Search for the cell housing the specified text and yield its (x, y) center coordinate. 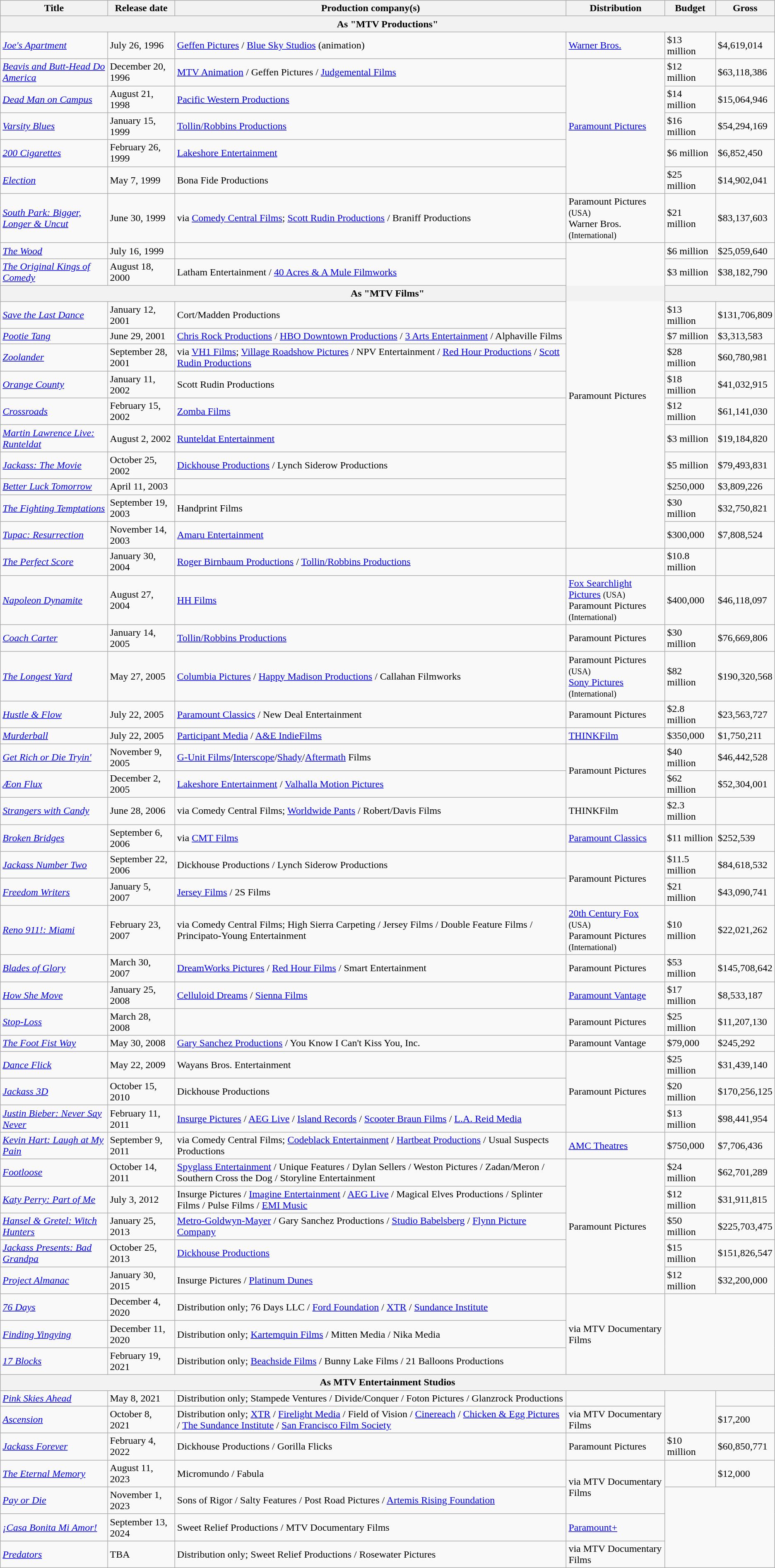
$14 million (690, 99)
The Original Kings of Comedy (54, 272)
via VH1 Films; Village Roadshow Pictures / NPV Entertainment / Red Hour Productions / Scott Rudin Productions (371, 358)
76 Days (54, 1307)
Distribution only; Sweet Relief Productions / Rosewater Pictures (371, 1554)
Gary Sanchez Productions / You Know I Can't Kiss You, Inc. (371, 1043)
Joe's Apartment (54, 46)
October 8, 2021 (141, 1420)
January 25, 2013 (141, 1227)
January 30, 2004 (141, 562)
Jackass Forever (54, 1446)
$62,701,289 (745, 1172)
Tupac: Resurrection (54, 535)
May 7, 1999 (141, 180)
January 25, 2008 (141, 995)
$190,320,568 (745, 676)
January 15, 1999 (141, 126)
$245,292 (745, 1043)
$400,000 (690, 600)
Insurge Pictures / AEG Live / Island Records / Scooter Braun Films / L.A. Reid Media (371, 1118)
$7 million (690, 336)
October 25, 2002 (141, 466)
Distribution only; Kartemquin Films / Mitten Media / Nika Media (371, 1334)
February 19, 2021 (141, 1361)
Distribution (616, 8)
$43,090,741 (745, 892)
Dead Man on Campus (54, 99)
Distribution only; 76 Days LLC / Ford Foundation / XTR / Sundance Institute (371, 1307)
October 25, 2013 (141, 1253)
November 9, 2005 (141, 757)
January 30, 2015 (141, 1281)
$2.8 million (690, 714)
Save the Last Dance (54, 315)
Metro-Goldwyn-Mayer / Gary Sanchez Productions / Studio Babelsberg / Flynn Picture Company (371, 1227)
Participant Media / A&E IndieFilms (371, 736)
$98,441,954 (745, 1118)
Paramount Pictures (USA)Sony Pictures (International) (616, 676)
via CMT Films (371, 838)
20th Century Fox (USA)Paramount Pictures (International) (616, 930)
$11 million (690, 838)
$16 million (690, 126)
Footloose (54, 1172)
Jackass: The Movie (54, 466)
Runteldat Entertainment (371, 438)
June 30, 1999 (141, 218)
$54,294,169 (745, 126)
December 20, 1996 (141, 72)
November 14, 2003 (141, 535)
$28 million (690, 358)
DreamWorks Pictures / Red Hour Films / Smart Entertainment (371, 968)
January 5, 2007 (141, 892)
Production company(s) (371, 8)
200 Cigarettes (54, 153)
Hansel & Gretel: Witch Hunters (54, 1227)
August 18, 2000 (141, 272)
$46,118,097 (745, 600)
$79,493,831 (745, 466)
Blades of Glory (54, 968)
$350,000 (690, 736)
January 11, 2002 (141, 384)
Warner Bros. (616, 46)
Jackass 3D (54, 1092)
$50 million (690, 1227)
May 30, 2008 (141, 1043)
Spyglass Entertainment / Unique Features / Dylan Sellers / Weston Pictures / Zadan/Meron / Southern Cross the Dog / Storyline Entertainment (371, 1172)
Title (54, 8)
Distribution only; XTR / Firelight Media / Field of Vision / Cinereach / Chicken & Egg Pictures / The Sundance Institute / San Francisco Film Society (371, 1420)
$17,200 (745, 1420)
August 21, 1998 (141, 99)
$20 million (690, 1092)
Project Almanac (54, 1281)
February 4, 2022 (141, 1446)
Roger Birnbaum Productions / Tollin/Robbins Productions (371, 562)
Cort/Madden Productions (371, 315)
$79,000 (690, 1043)
February 15, 2002 (141, 412)
$32,750,821 (745, 508)
Distribution only; Stampede Ventures / Divide/Conquer / Foton Pictures / Glanzrock Productions (371, 1398)
February 11, 2011 (141, 1118)
$7,808,524 (745, 535)
MTV Animation / Geffen Pictures / Judgemental Films (371, 72)
Sons of Rigor / Salty Features / Post Road Pictures / Artemis Rising Foundation (371, 1500)
Justin Bieber: Never Say Never (54, 1118)
G-Unit Films/Interscope/Shady/Aftermath Films (371, 757)
December 2, 2005 (141, 784)
Zoolander (54, 358)
Predators (54, 1554)
Better Luck Tomorrow (54, 487)
$14,902,041 (745, 180)
$76,669,806 (745, 638)
$60,850,771 (745, 1446)
Crossroads (54, 412)
$8,533,187 (745, 995)
January 14, 2005 (141, 638)
$17 million (690, 995)
Micromundo / Fabula (371, 1474)
Lakeshore Entertainment / Valhalla Motion Pictures (371, 784)
Dickhouse Productions / Gorilla Flicks (371, 1446)
Insurge Pictures / Imagine Entertainment / AEG Live / Magical Elves Productions / Splinter Films / Pulse Films / EMI Music (371, 1199)
$62 million (690, 784)
Paramount+ (616, 1527)
As "MTV Films" (387, 293)
The Foot Fist Way (54, 1043)
$250,000 (690, 487)
Coach Carter (54, 638)
Freedom Writers (54, 892)
Gross (745, 8)
July 26, 1996 (141, 46)
How She Move (54, 995)
June 29, 2001 (141, 336)
$5 million (690, 466)
Bona Fide Productions (371, 180)
May 8, 2021 (141, 1398)
Celluloid Dreams / Sienna Films (371, 995)
The Fighting Temptations (54, 508)
$145,708,642 (745, 968)
Paramount Pictures (USA)Warner Bros. (International) (616, 218)
$60,780,981 (745, 358)
August 2, 2002 (141, 438)
Ascension (54, 1420)
$7,706,436 (745, 1146)
$52,304,001 (745, 784)
$23,563,727 (745, 714)
Get Rich or Die Tryin' (54, 757)
Murderball (54, 736)
January 12, 2001 (141, 315)
Martin Lawrence Live: Runteldat (54, 438)
Budget (690, 8)
Pay or Die (54, 1500)
Jackass Presents: Bad Grandpa (54, 1253)
$18 million (690, 384)
Columbia Pictures / Happy Madison Productions / Callahan Filmworks (371, 676)
HH Films (371, 600)
Release date (141, 8)
Strangers with Candy (54, 811)
Scott Rudin Productions (371, 384)
The Perfect Score (54, 562)
September 9, 2011 (141, 1146)
Finding Yingying (54, 1334)
$24 million (690, 1172)
March 28, 2008 (141, 1022)
17 Blocks (54, 1361)
August 11, 2023 (141, 1474)
July 3, 2012 (141, 1199)
$31,911,815 (745, 1199)
Pacific Western Productions (371, 99)
Æon Flux (54, 784)
September 22, 2006 (141, 865)
February 26, 1999 (141, 153)
Pootie Tang (54, 336)
Election (54, 180)
July 16, 1999 (141, 251)
November 1, 2023 (141, 1500)
October 14, 2011 (141, 1172)
The Eternal Memory (54, 1474)
June 28, 2006 (141, 811)
September 28, 2001 (141, 358)
$12,000 (745, 1474)
The Longest Yard (54, 676)
South Park: Bigger, Longer & Uncut (54, 218)
via Comedy Central Films; Codeblack Entertainment / Hartbeat Productions / Usual Suspects Productions (371, 1146)
AMC Theatres (616, 1146)
$61,141,030 (745, 412)
September 19, 2003 (141, 508)
$131,706,809 (745, 315)
$31,439,140 (745, 1064)
Napoleon Dynamite (54, 600)
Paramount Classics / New Deal Entertainment (371, 714)
Latham Entertainment / 40 Acres & A Mule Filmworks (371, 272)
$1,750,211 (745, 736)
Jackass Number Two (54, 865)
Pink Skies Ahead (54, 1398)
As MTV Entertainment Studios (387, 1382)
September 13, 2024 (141, 1527)
$38,182,790 (745, 272)
$19,184,820 (745, 438)
$22,021,262 (745, 930)
August 27, 2004 (141, 600)
Broken Bridges (54, 838)
$225,703,475 (745, 1227)
via Comedy Central Films; Worldwide Pants / Robert/Davis Films (371, 811)
$170,256,125 (745, 1092)
$15 million (690, 1253)
$10.8 million (690, 562)
Reno 911!: Miami (54, 930)
Fox Searchlight Pictures (USA)Paramount Pictures (International) (616, 600)
Geffen Pictures / Blue Sky Studios (animation) (371, 46)
Varsity Blues (54, 126)
The Wood (54, 251)
Katy Perry: Part of Me (54, 1199)
via Comedy Central Films; High Sierra Carpeting / Jersey Films / Double Feature Films / Principato-Young Entertainment (371, 930)
Distribution only; Beachside Films / Bunny Lake Films / 21 Balloons Productions (371, 1361)
February 23, 2007 (141, 930)
Sweet Relief Productions / MTV Documentary Films (371, 1527)
$6,852,450 (745, 153)
Insurge Pictures / Platinum Dunes (371, 1281)
$151,826,547 (745, 1253)
¡Casa Bonita Mi Amor! (54, 1527)
$252,539 (745, 838)
$25,059,640 (745, 251)
September 6, 2006 (141, 838)
Orange County (54, 384)
Handprint Films (371, 508)
$53 million (690, 968)
$4,619,014 (745, 46)
April 11, 2003 (141, 487)
$2.3 million (690, 811)
$63,118,386 (745, 72)
May 27, 2005 (141, 676)
$3,809,226 (745, 487)
$41,032,915 (745, 384)
December 4, 2020 (141, 1307)
$83,137,603 (745, 218)
$300,000 (690, 535)
$11.5 million (690, 865)
October 15, 2010 (141, 1092)
December 11, 2020 (141, 1334)
Zomba Films (371, 412)
March 30, 2007 (141, 968)
$750,000 (690, 1146)
TBA (141, 1554)
Amaru Entertainment (371, 535)
Jersey Films / 2S Films (371, 892)
$3,313,583 (745, 336)
Kevin Hart: Laugh at My Pain (54, 1146)
Lakeshore Entertainment (371, 153)
Paramount Classics (616, 838)
Wayans Bros. Entertainment (371, 1064)
Chris Rock Productions / HBO Downtown Productions / 3 Arts Entertainment / Alphaville Films (371, 336)
$40 million (690, 757)
via Comedy Central Films; Scott Rudin Productions / Braniff Productions (371, 218)
$15,064,946 (745, 99)
$32,200,000 (745, 1281)
$84,618,532 (745, 865)
Hustle & Flow (54, 714)
As "MTV Productions" (387, 24)
$82 million (690, 676)
$46,442,528 (745, 757)
Dance Flick (54, 1064)
$11,207,130 (745, 1022)
Beavis and Butt-Head Do America (54, 72)
Stop-Loss (54, 1022)
May 22, 2009 (141, 1064)
